Search for the cell housing the specified text and yield its (x, y) center coordinate. 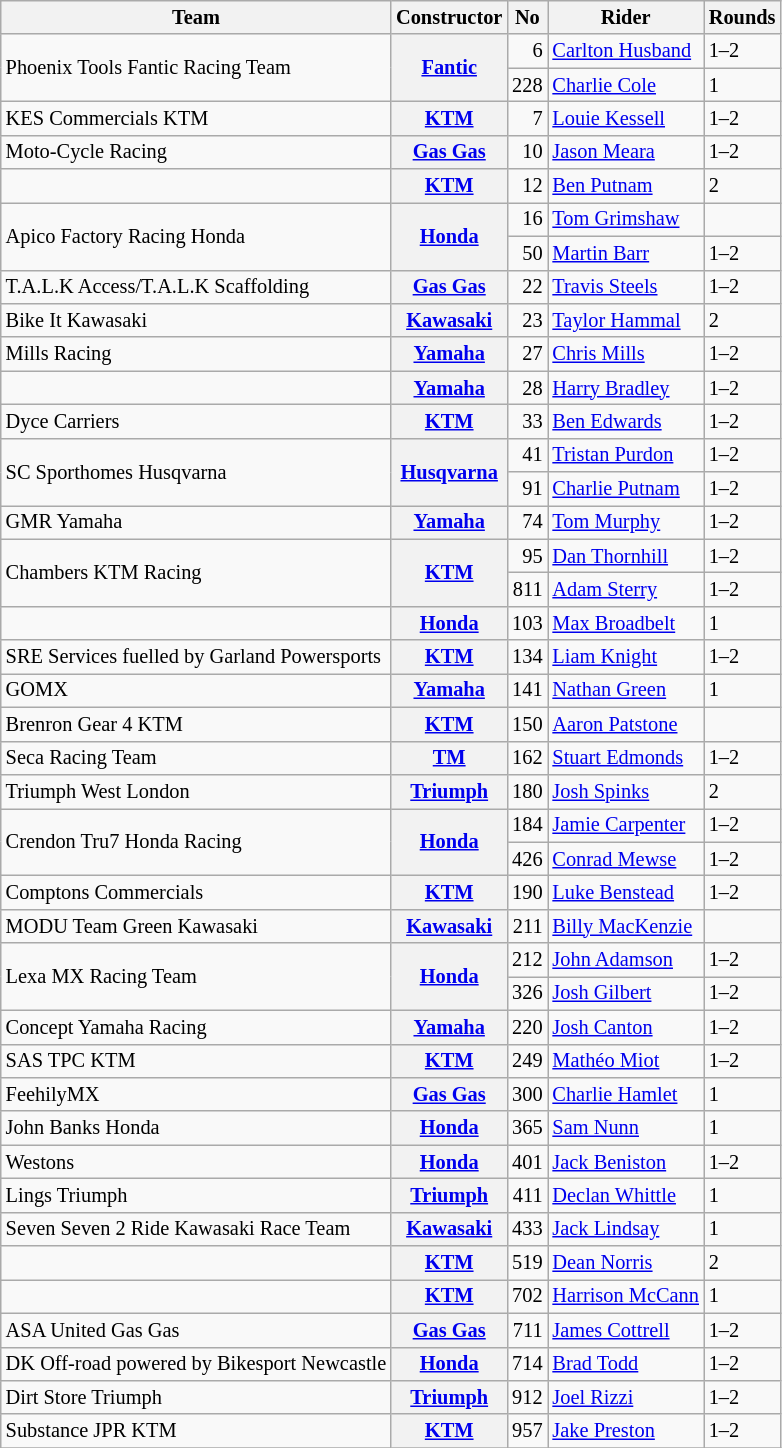
Charlie Hamlet (626, 1094)
Mills Racing (196, 354)
Lexa MX Racing Team (196, 976)
GOMX (196, 690)
Rounds (742, 17)
Tristan Purdon (626, 455)
Substance JPR KTM (196, 1431)
Harry Bradley (626, 388)
Luke Benstead (626, 892)
Jack Beniston (626, 1162)
Seca Racing Team (196, 758)
162 (527, 758)
ASA United Gas Gas (196, 1330)
Dean Norris (626, 1263)
190 (527, 892)
16 (527, 219)
Brenron Gear 4 KTM (196, 724)
6 (527, 51)
Taylor Hammal (626, 320)
T.A.L.K Access/T.A.L.K Scaffolding (196, 287)
134 (527, 657)
912 (527, 1397)
27 (527, 354)
714 (527, 1364)
41 (527, 455)
Comptons Commercials (196, 892)
Husqvarna (449, 472)
TM (449, 758)
KES Commercials KTM (196, 118)
DK Off-road powered by Bikesport Newcastle (196, 1364)
Nathan Green (626, 690)
Dirt Store Triumph (196, 1397)
Joel Rizzi (626, 1397)
Ben Edwards (626, 421)
SC Sporthomes Husqvarna (196, 472)
GMR Yamaha (196, 522)
433 (527, 1229)
John Banks Honda (196, 1128)
FeehilyMX (196, 1094)
Dyce Carriers (196, 421)
Sam Nunn (626, 1128)
Jason Meara (626, 152)
Josh Gilbert (626, 993)
Apico Factory Racing Honda (196, 236)
Fantic (449, 68)
Tom Grimshaw (626, 219)
74 (527, 522)
300 (527, 1094)
519 (527, 1263)
Mathéo Miot (626, 1061)
95 (527, 556)
James Cottrell (626, 1330)
411 (527, 1195)
Triumph West London (196, 791)
Liam Knight (626, 657)
957 (527, 1431)
Rider (626, 17)
Max Broadbelt (626, 623)
Brad Todd (626, 1364)
Jamie Carpenter (626, 825)
Constructor (449, 17)
Seven Seven 2 Ride Kawasaki Race Team (196, 1229)
180 (527, 791)
Chambers KTM Racing (196, 572)
Travis Steels (626, 287)
Chris Mills (626, 354)
22 (527, 287)
228 (527, 85)
Martin Barr (626, 253)
Charlie Putnam (626, 489)
Josh Canton (626, 1027)
Ben Putnam (626, 186)
SAS TPC KTM (196, 1061)
Jake Preston (626, 1431)
Tom Murphy (626, 522)
John Adamson (626, 960)
249 (527, 1061)
212 (527, 960)
Jack Lindsay (626, 1229)
Dan Thornhill (626, 556)
Aaron Patstone (626, 724)
Louie Kessell (626, 118)
MODU Team Green Kawasaki (196, 926)
Billy MacKenzie (626, 926)
Charlie Cole (626, 85)
Bike It Kawasaki (196, 320)
401 (527, 1162)
426 (527, 859)
811 (527, 589)
23 (527, 320)
702 (527, 1296)
211 (527, 926)
Westons (196, 1162)
365 (527, 1128)
Lings Triumph (196, 1195)
28 (527, 388)
50 (527, 253)
Concept Yamaha Racing (196, 1027)
12 (527, 186)
141 (527, 690)
7 (527, 118)
91 (527, 489)
Adam Sterry (626, 589)
Josh Spinks (626, 791)
220 (527, 1027)
326 (527, 993)
Conrad Mewse (626, 859)
Carlton Husband (626, 51)
711 (527, 1330)
Crendon Tru7 Honda Racing (196, 842)
103 (527, 623)
33 (527, 421)
Declan Whittle (626, 1195)
150 (527, 724)
Phoenix Tools Fantic Racing Team (196, 68)
Harrison McCann (626, 1296)
184 (527, 825)
No (527, 17)
SRE Services fuelled by Garland Powersports (196, 657)
Team (196, 17)
10 (527, 152)
Stuart Edmonds (626, 758)
Moto-Cycle Racing (196, 152)
